Capture the cell that displays the provided text and extract its [x, y] central coordinate. 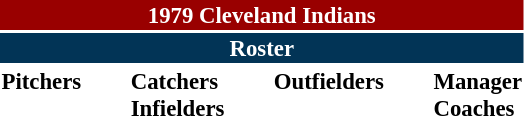
Roster [262, 48]
1979 Cleveland Indians [262, 15]
